Detect which cell encompasses the target text, then output its [x, y] center coordinate. 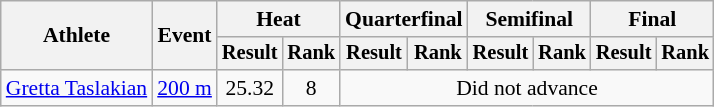
Did not advance [527, 88]
8 [311, 88]
Final [652, 19]
Event [184, 36]
25.32 [250, 88]
200 m [184, 88]
Quarterfinal [404, 19]
Semifinal [530, 19]
Athlete [76, 36]
Gretta Taslakian [76, 88]
Heat [278, 19]
